Output the [x, y] coordinate of the center of the cell containing the given text.  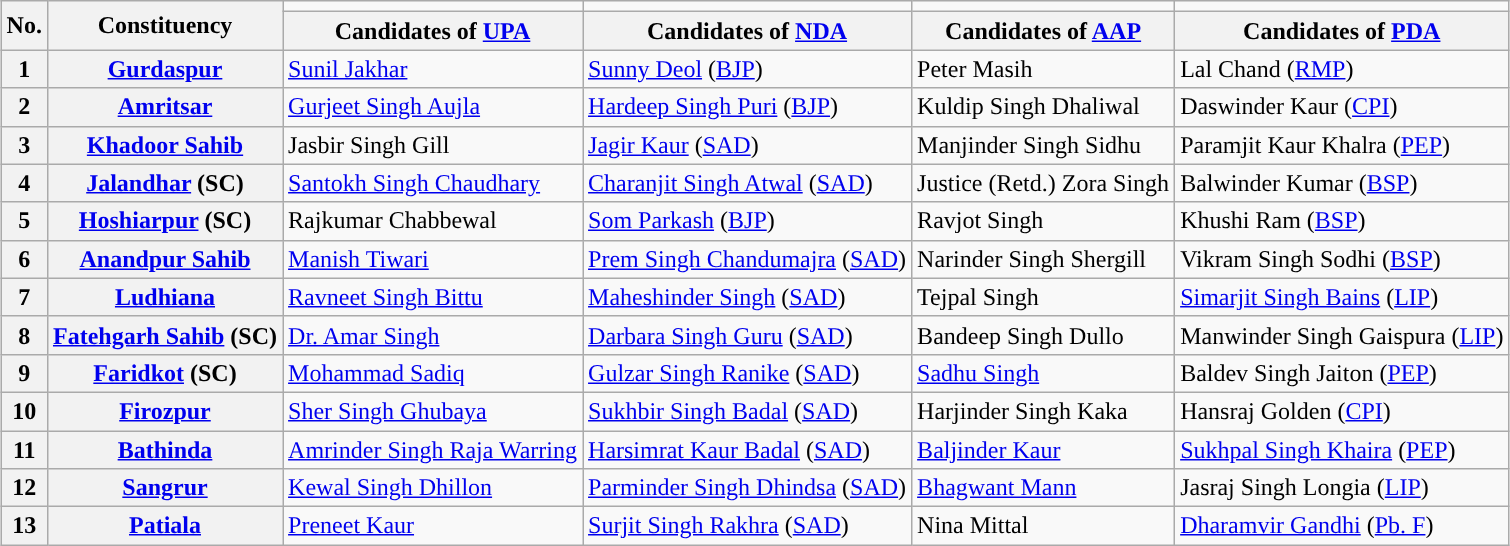
Fatehgarh Sahib (SC) [164, 335]
Hansraj Golden (CPI) [1342, 411]
Peter Masih [1044, 69]
Harjinder Singh Kaka [1044, 411]
13 [24, 526]
Charanjit Singh Atwal (SAD) [748, 183]
Gurdaspur [164, 69]
Ravjot Singh [1044, 221]
Amritsar [164, 107]
Manjinder Singh Sidhu [1044, 145]
6 [24, 259]
Vikram Singh Sodhi (BSP) [1342, 259]
11 [24, 449]
Maheshinder Singh (SAD) [748, 297]
Harsimrat Kaur Badal (SAD) [748, 449]
Bathinda [164, 449]
Balwinder Kumar (BSP) [1342, 183]
Bhagwant Mann [1044, 488]
5 [24, 221]
Patiala [164, 526]
Firozpur [164, 411]
Baljinder Kaur [1044, 449]
8 [24, 335]
Sher Singh Ghubaya [433, 411]
1 [24, 69]
Darbara Singh Guru (SAD) [748, 335]
Surjit Singh Rakhra (SAD) [748, 526]
Som Parkash (BJP) [748, 221]
Simarjit Singh Bains (LIP) [1342, 297]
Candidates of AAP [1044, 31]
Constituency [164, 26]
Hardeep Singh Puri (BJP) [748, 107]
Bandeep Singh Dullo [1044, 335]
Tejpal Singh [1044, 297]
Gurjeet Singh Aujla [433, 107]
3 [24, 145]
Manish Tiwari [433, 259]
Lal Chand (RMP) [1342, 69]
Jasraj Singh Longia (LIP) [1342, 488]
Jasbir Singh Gill [433, 145]
Dharamvir Gandhi (Pb. F) [1342, 526]
Candidates of PDA [1342, 31]
7 [24, 297]
Narinder Singh Shergill [1044, 259]
Daswinder Kaur (CPI) [1342, 107]
No. [24, 26]
Dr. Amar Singh [433, 335]
Nina Mittal [1044, 526]
Kewal Singh Dhillon [433, 488]
Prem Singh Chandumajra (SAD) [748, 259]
Santokh Singh Chaudhary [433, 183]
2 [24, 107]
Jagir Kaur (SAD) [748, 145]
Jalandhar (SC) [164, 183]
Hoshiarpur (SC) [164, 221]
Mohammad Sadiq [433, 373]
Ravneet Singh Bittu [433, 297]
Manwinder Singh Gaispura (LIP) [1342, 335]
Sangrur [164, 488]
Candidates of UPA [433, 31]
9 [24, 373]
Parminder Singh Dhindsa (SAD) [748, 488]
Preneet Kaur [433, 526]
Candidates of NDA [748, 31]
12 [24, 488]
Gulzar Singh Ranike (SAD) [748, 373]
Amrinder Singh Raja Warring [433, 449]
Baldev Singh Jaiton (PEP) [1342, 373]
Khushi Ram (BSP) [1342, 221]
4 [24, 183]
Khadoor Sahib [164, 145]
Kuldip Singh Dhaliwal [1044, 107]
Anandpur Sahib [164, 259]
Sadhu Singh [1044, 373]
Rajkumar Chabbewal [433, 221]
Justice (Retd.) Zora Singh [1044, 183]
Paramjit Kaur Khalra (PEP) [1342, 145]
10 [24, 411]
Faridkot (SC) [164, 373]
Sunny Deol (BJP) [748, 69]
Sukhbir Singh Badal (SAD) [748, 411]
Ludhiana [164, 297]
Sukhpal Singh Khaira (PEP) [1342, 449]
Sunil Jakhar [433, 69]
